Return the (x, y) coordinate for the center point of the cell that contains the specified text.  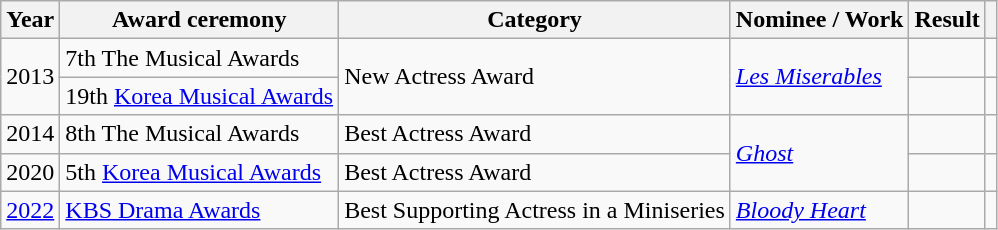
2022 (30, 210)
Bloody Heart (820, 210)
Award ceremony (200, 20)
2020 (30, 172)
KBS Drama Awards (200, 210)
2013 (30, 77)
Category (535, 20)
Result (947, 20)
Ghost (820, 153)
19th Korea Musical Awards (200, 96)
5th Korea Musical Awards (200, 172)
7th The Musical Awards (200, 58)
Best Supporting Actress in a Miniseries (535, 210)
Nominee / Work (820, 20)
New Actress Award (535, 77)
Les Miserables (820, 77)
Year (30, 20)
8th The Musical Awards (200, 134)
2014 (30, 134)
